Capture the cell that displays the provided text and extract its [x, y] central coordinate. 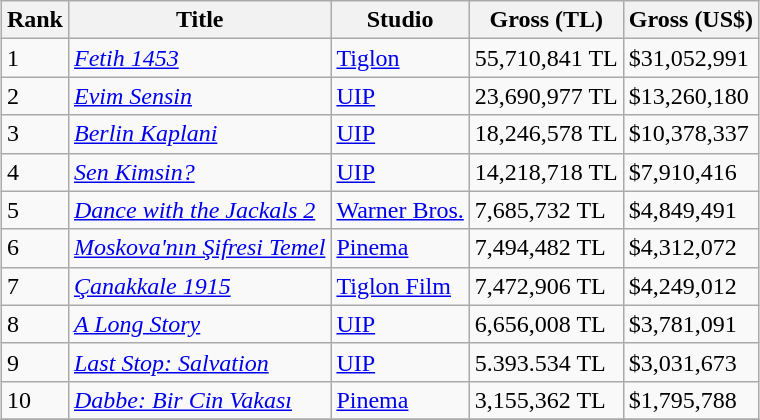
2 [34, 96]
14,218,718 TL [546, 172]
5.393.534 TL [546, 362]
5 [34, 210]
Title [199, 20]
$4,849,491 [690, 210]
Dance with the Jackals 2 [199, 210]
$10,378,337 [690, 134]
7 [34, 286]
6,656,008 TL [546, 324]
Gross (US$) [690, 20]
Rank [34, 20]
Warner Bros. [400, 210]
Gross (TL) [546, 20]
$13,260,180 [690, 96]
10 [34, 400]
Fetih 1453 [199, 58]
7,494,482 TL [546, 248]
1 [34, 58]
3 [34, 134]
18,246,578 TL [546, 134]
Last Stop: Salvation [199, 362]
7,685,732 TL [546, 210]
Moskova'nın Şifresi Temel [199, 248]
Sen Kimsin? [199, 172]
8 [34, 324]
23,690,977 TL [546, 96]
4 [34, 172]
Tiglon Film [400, 286]
Berlin Kaplani [199, 134]
9 [34, 362]
Studio [400, 20]
55,710,841 TL [546, 58]
Tiglon [400, 58]
$4,249,012 [690, 286]
3,155,362 TL [546, 400]
7,472,906 TL [546, 286]
$31,052,991 [690, 58]
Evim Sensin [199, 96]
$7,910,416 [690, 172]
$3,781,091 [690, 324]
$1,795,788 [690, 400]
6 [34, 248]
Dabbe: Bir Cin Vakası [199, 400]
A Long Story [199, 324]
$4,312,072 [690, 248]
$3,031,673 [690, 362]
Çanakkale 1915 [199, 286]
